Locate the cell with the specified text and output its (X, Y) center coordinate. 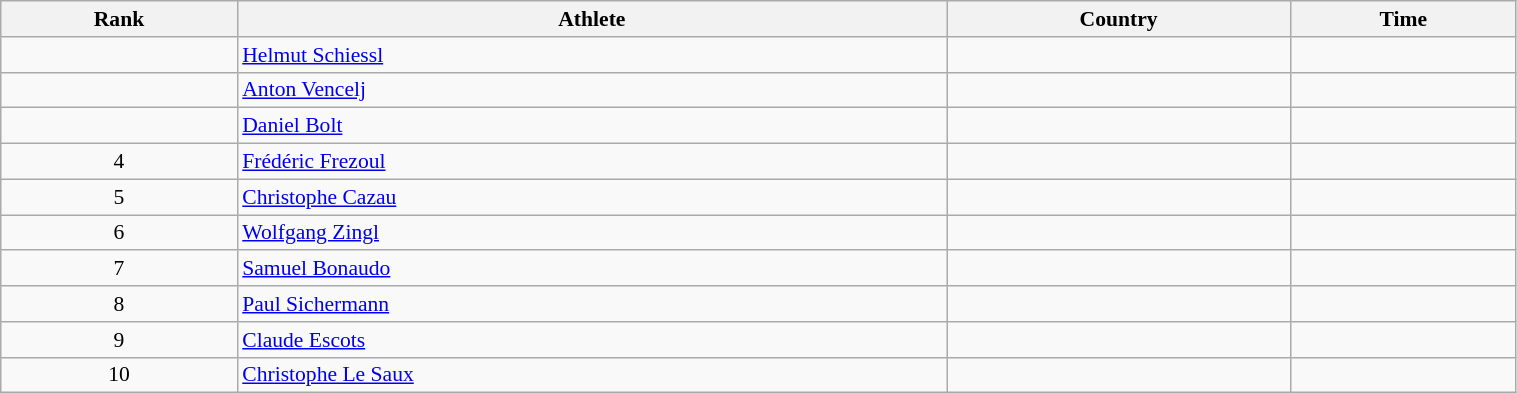
Wolfgang Zingl (592, 233)
Paul Sichermann (592, 304)
Claude Escots (592, 340)
Athlete (592, 19)
Samuel Bonaudo (592, 269)
5 (119, 197)
Rank (119, 19)
Daniel Bolt (592, 126)
Christophe Le Saux (592, 375)
Time (1404, 19)
Country (1118, 19)
4 (119, 162)
10 (119, 375)
6 (119, 233)
7 (119, 269)
Helmut Schiessl (592, 55)
Anton Vencelj (592, 90)
Frédéric Frezoul (592, 162)
8 (119, 304)
9 (119, 340)
Christophe Cazau (592, 197)
